Return [x, y] of the center of cell containing provided text 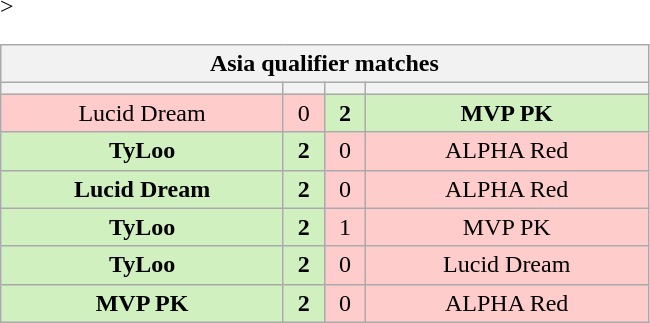
Asia qualifier matches [324, 64]
1 [344, 227]
